Output the [x, y] coordinate of the center of the cell containing the given text.  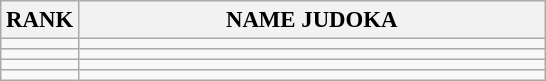
RANK [40, 20]
NAME JUDOKA [312, 20]
